Provide the (X, Y) coordinate of the cell's center where the given text is located.  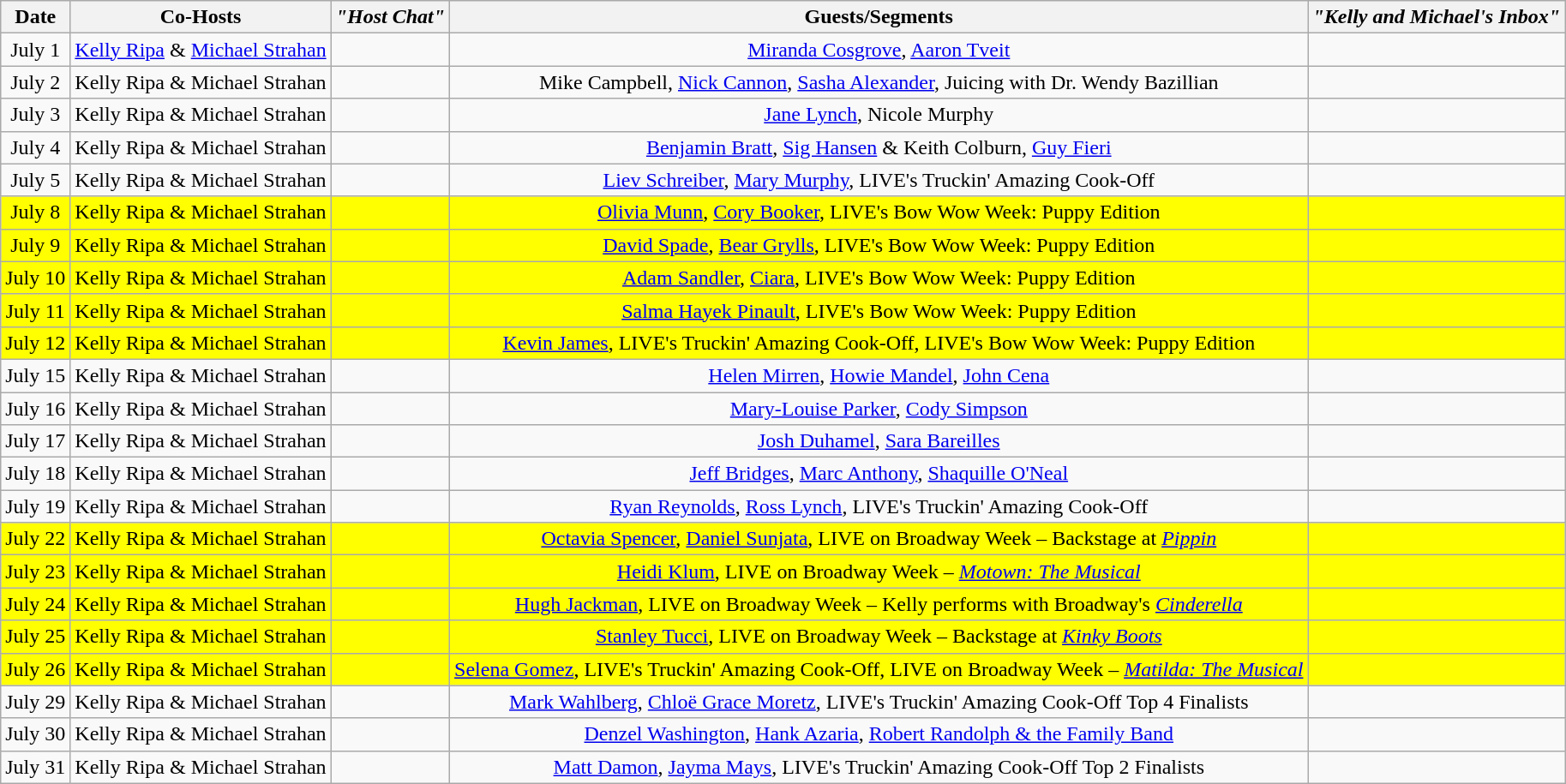
Mark Wahlberg, Chloë Grace Moretz, LIVE's Truckin' Amazing Cook-Off Top 4 Finalists (879, 702)
Josh Duhamel, Sara Bareilles (879, 441)
Mike Campbell, Nick Cannon, Sasha Alexander, Juicing with Dr. Wendy Bazillian (879, 82)
Hugh Jackman, LIVE on Broadway Week – Kelly performs with Broadway's Cinderella (879, 604)
July 16 (36, 409)
Mary-Louise Parker, Cody Simpson (879, 409)
Heidi Klum, LIVE on Broadway Week – Motown: The Musical (879, 572)
July 25 (36, 637)
Matt Damon, Jayma Mays, LIVE's Truckin' Amazing Cook-Off Top 2 Finalists (879, 767)
July 26 (36, 669)
Stanley Tucci, LIVE on Broadway Week – Backstage at Kinky Boots (879, 637)
July 22 (36, 539)
Helen Mirren, Howie Mandel, John Cena (879, 375)
July 29 (36, 702)
Liev Schreiber, Mary Murphy, LIVE's Truckin' Amazing Cook-Off (879, 180)
July 19 (36, 506)
Kevin James, LIVE's Truckin' Amazing Cook-Off, LIVE's Bow Wow Week: Puppy Edition (879, 343)
Guests/Segments (879, 17)
July 24 (36, 604)
Jeff Bridges, Marc Anthony, Shaquille O'Neal (879, 474)
Ryan Reynolds, Ross Lynch, LIVE's Truckin' Amazing Cook-Off (879, 506)
July 5 (36, 180)
July 3 (36, 115)
July 15 (36, 375)
"Host Chat" (390, 17)
July 12 (36, 343)
Miranda Cosgrove, Aaron Tveit (879, 50)
Salma Hayek Pinault, LIVE's Bow Wow Week: Puppy Edition (879, 310)
July 4 (36, 147)
July 9 (36, 245)
Co-Hosts (201, 17)
Benjamin Bratt, Sig Hansen & Keith Colburn, Guy Fieri (879, 147)
July 30 (36, 734)
July 23 (36, 572)
July 10 (36, 278)
Selena Gomez, LIVE's Truckin' Amazing Cook-Off, LIVE on Broadway Week – Matilda: The Musical (879, 669)
Jane Lynch, Nicole Murphy (879, 115)
July 18 (36, 474)
"Kelly and Michael's Inbox" (1437, 17)
July 11 (36, 310)
David Spade, Bear Grylls, LIVE's Bow Wow Week: Puppy Edition (879, 245)
Date (36, 17)
Denzel Washington, Hank Azaria, Robert Randolph & the Family Band (879, 734)
July 2 (36, 82)
Olivia Munn, Cory Booker, LIVE's Bow Wow Week: Puppy Edition (879, 212)
July 31 (36, 767)
July 17 (36, 441)
Adam Sandler, Ciara, LIVE's Bow Wow Week: Puppy Edition (879, 278)
July 1 (36, 50)
July 8 (36, 212)
Octavia Spencer, Daniel Sunjata, LIVE on Broadway Week – Backstage at Pippin (879, 539)
